Pinpoint the cell where the given text exists, returning its (X, Y) midpoint coordinate. 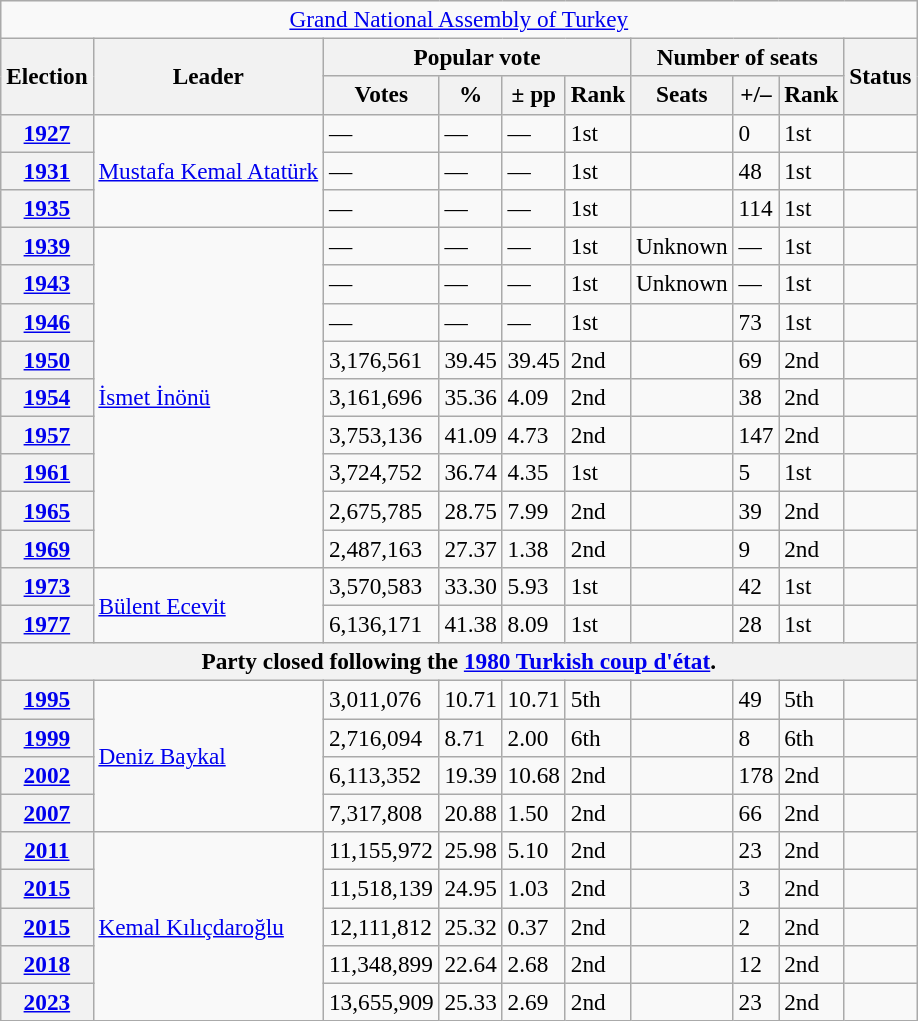
1977 (47, 624)
1946 (47, 322)
66 (756, 813)
147 (756, 435)
± pp (534, 95)
1943 (47, 284)
Grand National Assembly of Turkey (459, 19)
1965 (47, 510)
2011 (47, 850)
Popular vote (478, 57)
Votes (382, 95)
Bülent Ecevit (208, 605)
25.98 (470, 850)
42 (756, 586)
1.03 (534, 888)
Leader (208, 76)
7,317,808 (382, 813)
28 (756, 624)
8.71 (470, 737)
1950 (47, 359)
1995 (47, 699)
2007 (47, 813)
19.39 (470, 775)
28.75 (470, 510)
41.38 (470, 624)
33.30 (470, 586)
11,348,899 (382, 964)
3,570,583 (382, 586)
25.32 (470, 926)
1931 (47, 170)
11,518,139 (382, 888)
4.35 (534, 473)
13,655,909 (382, 1002)
178 (756, 775)
İsmet İnönü (208, 397)
3,161,696 (382, 397)
48 (756, 170)
22.64 (470, 964)
5 (756, 473)
2.68 (534, 964)
2.69 (534, 1002)
12,111,812 (382, 926)
38 (756, 397)
73 (756, 322)
Status (880, 76)
114 (756, 208)
39 (756, 510)
12 (756, 964)
% (470, 95)
Mustafa Kemal Atatürk (208, 170)
25.33 (470, 1002)
Deniz Baykal (208, 756)
24.95 (470, 888)
2,675,785 (382, 510)
9 (756, 548)
35.36 (470, 397)
1927 (47, 133)
+/– (756, 95)
2023 (47, 1002)
36.74 (470, 473)
1939 (47, 246)
2.00 (534, 737)
3,176,561 (382, 359)
Number of seats (738, 57)
1935 (47, 208)
1.50 (534, 813)
1961 (47, 473)
2002 (47, 775)
2 (756, 926)
5.93 (534, 586)
Seats (682, 95)
1957 (47, 435)
10.68 (534, 775)
27.37 (470, 548)
8 (756, 737)
8.09 (534, 624)
69 (756, 359)
Kemal Kılıçdaroğlu (208, 926)
3,724,752 (382, 473)
11,155,972 (382, 850)
6,136,171 (382, 624)
1973 (47, 586)
3,753,136 (382, 435)
41.09 (470, 435)
0 (756, 133)
4.73 (534, 435)
1969 (47, 548)
Election (47, 76)
20.88 (470, 813)
2,716,094 (382, 737)
1954 (47, 397)
1999 (47, 737)
1.38 (534, 548)
5.10 (534, 850)
4.09 (534, 397)
Party closed following the 1980 Turkish coup d'état. (459, 662)
49 (756, 699)
3,011,076 (382, 699)
3 (756, 888)
2,487,163 (382, 548)
0.37 (534, 926)
7.99 (534, 510)
2018 (47, 964)
6,113,352 (382, 775)
